Detect which cell encompasses the target text, then output its [X, Y] center coordinate. 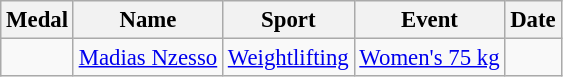
Name [148, 20]
Event [430, 20]
Women's 75 kg [430, 58]
Date [533, 20]
Madias Nzesso [148, 58]
Sport [289, 20]
Weightlifting [289, 58]
Medal [38, 20]
